Find where the given text appears and provide that cell's center as (X, Y) coordinate. 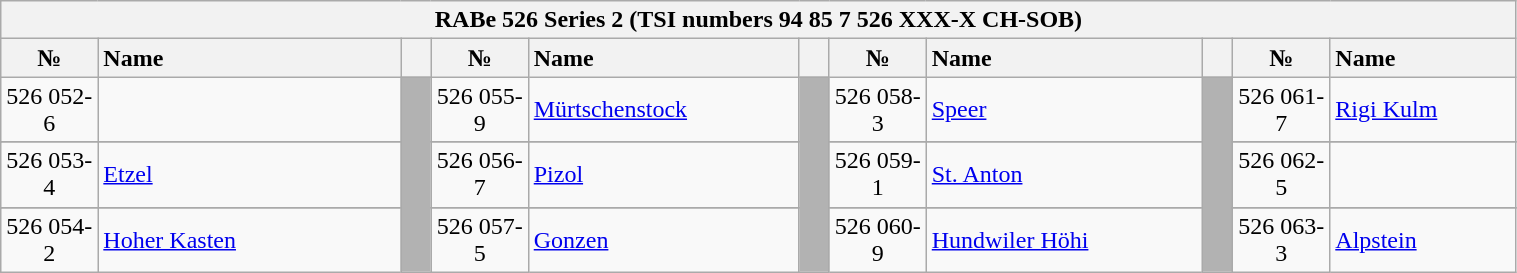
526 060-9 (878, 240)
526 061-7 (1282, 110)
526 059-1 (878, 174)
Etzel (250, 174)
Mürtschenstock (664, 110)
526 052-6 (50, 110)
Rigi Kulm (1423, 110)
Speer (1064, 110)
526 053-4 (50, 174)
526 056-7 (480, 174)
526 054-2 (50, 240)
RABe 526 Series 2 (TSI numbers 94 85 7 526 XXX-X CH-SOB) (758, 20)
526 063-3 (1282, 240)
526 058-3 (878, 110)
Hundwiler Höhi (1064, 240)
St. Anton (1064, 174)
Alpstein (1423, 240)
526 062-5 (1282, 174)
Gonzen (664, 240)
Hoher Kasten (250, 240)
526 055-9 (480, 110)
526 057-5 (480, 240)
Pizol (664, 174)
